Identify which cell holds the provided text, then report its (X, Y) central coordinate. 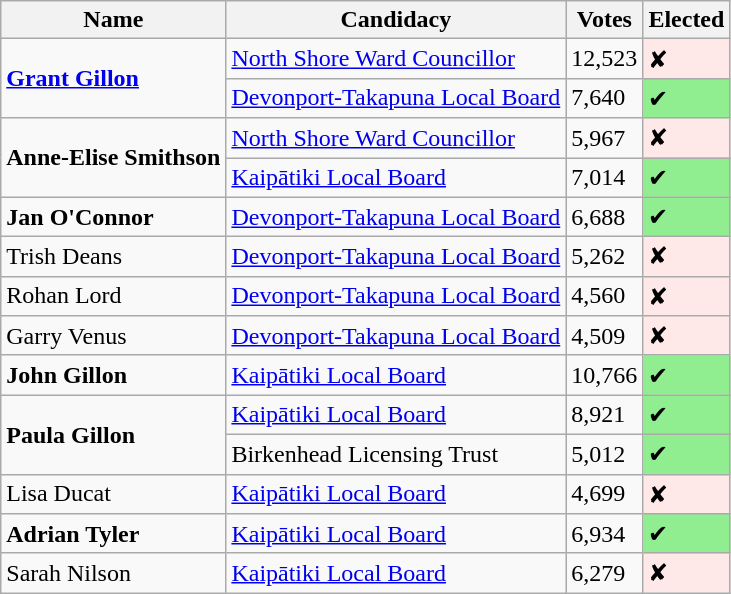
7,640 (604, 98)
4,699 (604, 494)
6,688 (604, 217)
Sarah Nilson (114, 573)
12,523 (604, 59)
7,014 (604, 178)
Jan O'Connor (114, 217)
5,262 (604, 257)
Grant Gillon (114, 78)
4,509 (604, 336)
John Gillon (114, 375)
Adrian Tyler (114, 534)
5,967 (604, 138)
8,921 (604, 415)
Rohan Lord (114, 296)
Elected (686, 20)
Garry Venus (114, 336)
Votes (604, 20)
Candidacy (396, 20)
4,560 (604, 296)
Lisa Ducat (114, 494)
Birkenhead Licensing Trust (396, 454)
10,766 (604, 375)
6,279 (604, 573)
Name (114, 20)
Anne-Elise Smithson (114, 158)
Paula Gillon (114, 434)
Trish Deans (114, 257)
6,934 (604, 534)
5,012 (604, 454)
